For the text-containing cell, return its midpoint in [X, Y] coordinate format. 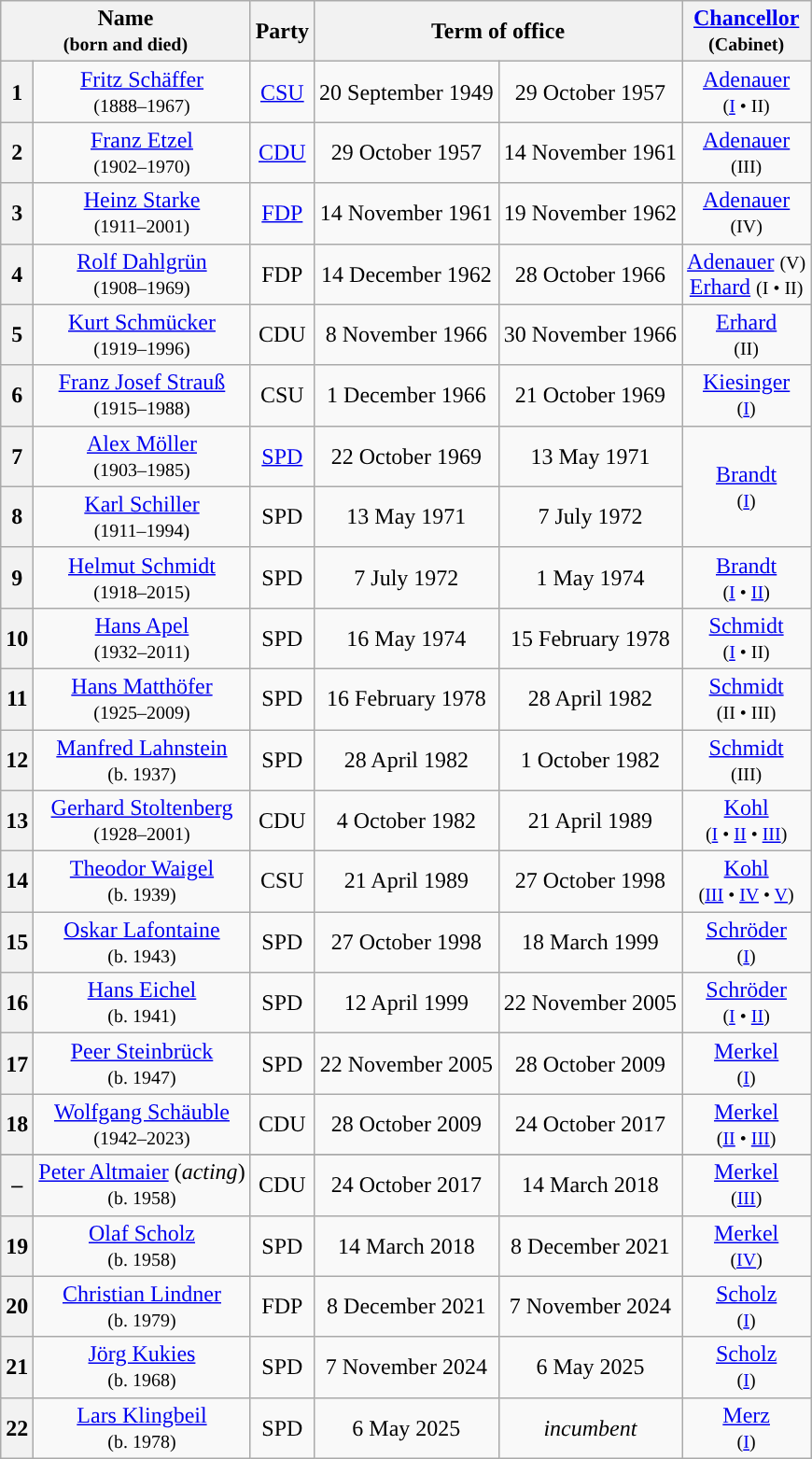
10 [17, 638]
Hans Matthöfer(1925–2009) [142, 698]
22 October 1969 [407, 456]
22 [17, 1428]
15 [17, 943]
9 [17, 577]
Christian Lindner(b. 1979) [142, 1307]
Chancellor(Cabinet) [747, 32]
Lars Klingbeil(b. 1978) [142, 1428]
13 [17, 821]
Adenauer(III) [747, 153]
19 [17, 1245]
17 [17, 1064]
Adenauer(I • II) [747, 91]
Schröder(I) [747, 943]
20 [17, 1307]
Schmidt(I • II) [747, 638]
20 September 1949 [407, 91]
Term of office [498, 32]
Kiesinger(I) [747, 396]
Party [282, 32]
Franz Josef Strauß(1915–1988) [142, 396]
18 March 1999 [590, 943]
Peter Altmaier (acting)(b. 1958) [142, 1185]
Merkel(III) [747, 1185]
Schmidt(II • III) [747, 698]
Manfred Lahnstein(b. 1937) [142, 760]
Merz(I) [747, 1428]
Alex Möller(1903–1985) [142, 456]
Merkel(II • III) [747, 1124]
4 October 1982 [407, 821]
Kohl(III • IV • V) [747, 881]
2 [17, 153]
Merkel(IV) [747, 1245]
Karl Schiller(1911–1994) [142, 517]
Oskar Lafontaine(b. 1943) [142, 943]
1 December 1966 [407, 396]
Name(born and died) [125, 32]
Brandt(I) [747, 486]
Merkel(I) [747, 1064]
– [17, 1185]
Fritz Schäffer(1888–1967) [142, 91]
Olaf Scholz(b. 1958) [142, 1245]
12 [17, 760]
18 [17, 1124]
14 [17, 881]
16 [17, 1003]
16 May 1974 [407, 638]
15 February 1978 [590, 638]
16 February 1978 [407, 698]
Helmut Schmidt(1918–2015) [142, 577]
incumbent [590, 1428]
Jörg Kukies(b. 1968) [142, 1367]
Erhard(II) [747, 334]
30 November 1966 [590, 334]
11 [17, 698]
Kohl(I • II • III) [747, 821]
7 [17, 456]
1 May 1974 [590, 577]
21 [17, 1367]
21 October 1969 [590, 396]
14 December 1962 [407, 274]
Adenauer(IV) [747, 213]
3 [17, 213]
6 [17, 396]
4 [17, 274]
1 [17, 91]
Hans Eichel(b. 1941) [142, 1003]
28 October 1966 [590, 274]
Theodor Waigel(b. 1939) [142, 881]
Franz Etzel(1902–1970) [142, 153]
Hans Apel(1932–2011) [142, 638]
19 November 1962 [590, 213]
Rolf Dahlgrün(1908–1969) [142, 274]
Kurt Schmücker(1919–1996) [142, 334]
12 April 1999 [407, 1003]
Schmidt(III) [747, 760]
Peer Steinbrück(b. 1947) [142, 1064]
Brandt(I • II) [747, 577]
Adenauer (V) Erhard (I • II) [747, 274]
1 October 1982 [590, 760]
Gerhard Stoltenberg(1928–2001) [142, 821]
Schröder(I • II) [747, 1003]
Wolfgang Schäuble(1942–2023) [142, 1124]
8 November 1966 [407, 334]
Heinz Starke(1911–2001) [142, 213]
8 [17, 517]
5 [17, 334]
